Find where the given text appears and provide that cell's center as [x, y] coordinate. 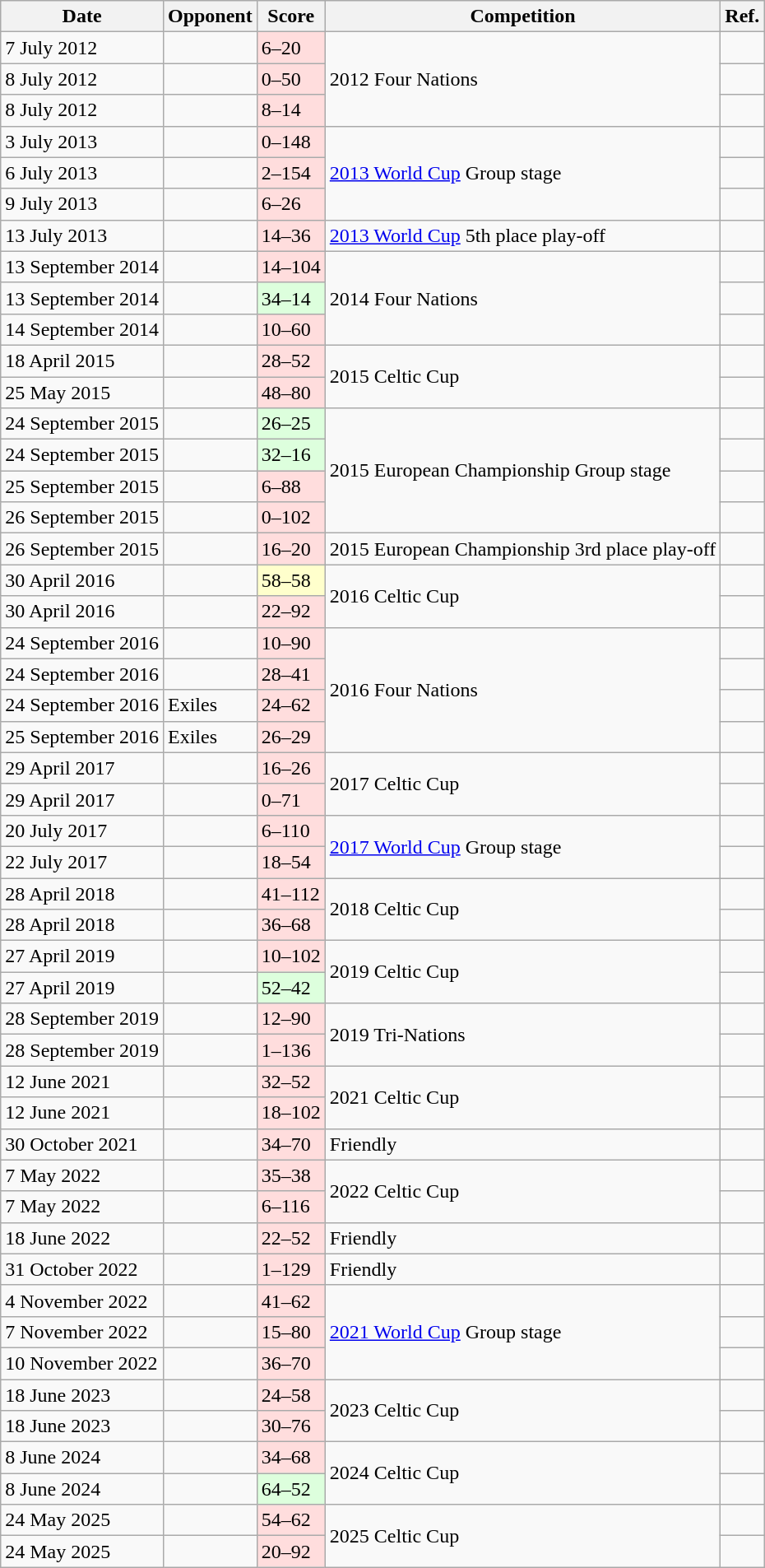
34–68 [291, 1458]
3 July 2013 [82, 142]
2017 World Cup Group stage [523, 846]
2021 World Cup Group stage [523, 1332]
10–60 [291, 329]
24–58 [291, 1395]
6–116 [291, 1207]
41–62 [291, 1300]
32–52 [291, 1082]
8–14 [291, 110]
10–102 [291, 956]
7 July 2012 [82, 48]
32–16 [291, 455]
10–90 [291, 643]
2013 World Cup Group stage [523, 173]
18 June 2022 [82, 1238]
16–20 [291, 549]
22 July 2017 [82, 862]
28–52 [291, 361]
36–70 [291, 1363]
14 September 2014 [82, 329]
0–50 [291, 79]
0–71 [291, 799]
30 October 2021 [82, 1144]
52–42 [291, 988]
2024 Celtic Cup [523, 1473]
14–36 [291, 235]
2–154 [291, 173]
6 July 2013 [82, 173]
2017 Celtic Cup [523, 784]
26–25 [291, 424]
31 October 2022 [82, 1269]
2013 World Cup 5th place play-off [523, 235]
2023 Celtic Cup [523, 1411]
34–70 [291, 1144]
36–68 [291, 925]
2015 European Championship 3rd place play-off [523, 549]
48–80 [291, 393]
22–92 [291, 612]
14–104 [291, 267]
2016 Four Nations [523, 690]
9 July 2013 [82, 204]
20–92 [291, 1552]
13 July 2013 [82, 235]
41–112 [291, 893]
22–52 [291, 1238]
2015 European Championship Group stage [523, 471]
0–102 [291, 518]
2022 Celtic Cup [523, 1191]
2018 Celtic Cup [523, 909]
58–58 [291, 580]
Ref. [742, 16]
4 November 2022 [82, 1300]
16–26 [291, 768]
1–129 [291, 1269]
34–14 [291, 298]
15–80 [291, 1332]
6–26 [291, 204]
6–20 [291, 48]
30–76 [291, 1426]
18–102 [291, 1113]
2019 Celtic Cup [523, 972]
25 September 2016 [82, 737]
7 November 2022 [82, 1332]
64–52 [291, 1489]
28–41 [291, 674]
Opponent [210, 16]
25 May 2015 [82, 393]
18 April 2015 [82, 361]
25 September 2015 [82, 486]
10 November 2022 [82, 1363]
6–110 [291, 831]
35–38 [291, 1175]
24–62 [291, 705]
2021 Celtic Cup [523, 1097]
Score [291, 16]
2014 Four Nations [523, 298]
6–88 [291, 486]
2019 Tri-Nations [523, 1035]
2012 Four Nations [523, 79]
2015 Celtic Cup [523, 376]
54–62 [291, 1520]
26–29 [291, 737]
2016 Celtic Cup [523, 596]
Competition [523, 16]
18–54 [291, 862]
0–148 [291, 142]
2025 Celtic Cup [523, 1536]
12–90 [291, 1019]
Date [82, 16]
20 July 2017 [82, 831]
1–136 [291, 1050]
